Detect which cell encompasses the target text, then output its [X, Y] center coordinate. 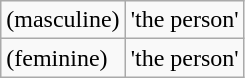
(masculine) [63, 20]
(feminine) [63, 58]
